Output the [X, Y] coordinate of the center of the cell containing the given text.  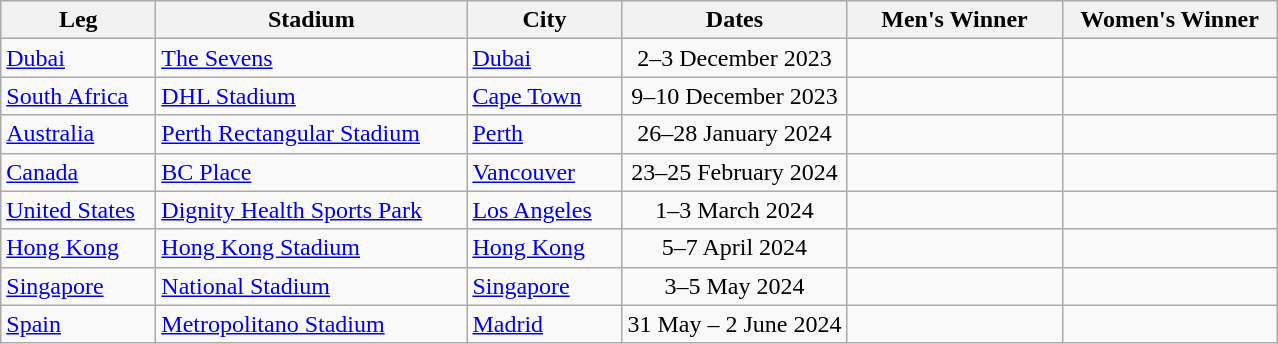
Perth Rectangular Stadium [312, 134]
Leg [78, 20]
Australia [78, 134]
Stadium [312, 20]
2–3 December 2023 [734, 58]
Dignity Health Sports Park [312, 210]
3–5 May 2024 [734, 286]
Women's Winner [1170, 20]
BC Place [312, 172]
Canada [78, 172]
1–3 March 2024 [734, 210]
Perth [544, 134]
31 May – 2 June 2024 [734, 324]
23–25 February 2024 [734, 172]
Los Angeles [544, 210]
9–10 December 2023 [734, 96]
Spain [78, 324]
Vancouver [544, 172]
City [544, 20]
Dates [734, 20]
The Sevens [312, 58]
United States [78, 210]
National Stadium [312, 286]
DHL Stadium [312, 96]
Men's Winner [954, 20]
Cape Town [544, 96]
Madrid [544, 324]
26–28 January 2024 [734, 134]
South Africa [78, 96]
Metropolitano Stadium [312, 324]
Hong Kong Stadium [312, 248]
5–7 April 2024 [734, 248]
